Capture the cell that displays the provided text and extract its [X, Y] central coordinate. 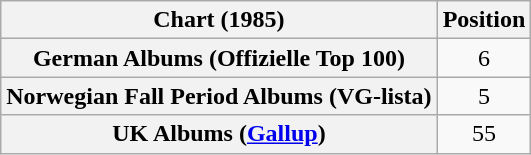
German Albums (Offizielle Top 100) [219, 58]
Norwegian Fall Period Albums (VG-lista) [219, 96]
6 [484, 58]
Chart (1985) [219, 20]
UK Albums (Gallup) [219, 134]
55 [484, 134]
5 [484, 96]
Position [484, 20]
